Pinpoint the cell where the given text exists, returning its (x, y) midpoint coordinate. 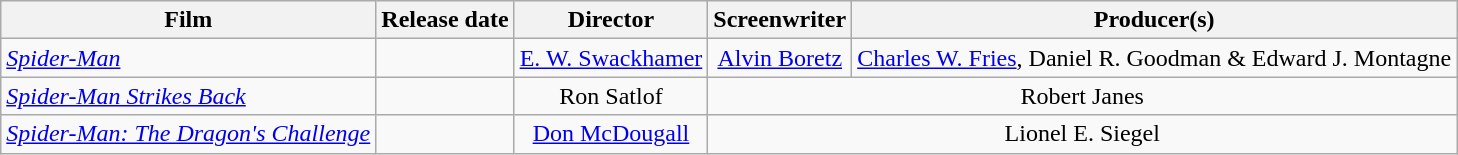
Alvin Boretz (780, 58)
Charles W. Fries, Daniel R. Goodman & Edward J. Montagne (1154, 58)
Lionel E. Siegel (1082, 134)
Spider-Man Strikes Back (188, 96)
E. W. Swackhamer (611, 58)
Don McDougall (611, 134)
Spider-Man (188, 58)
Screenwriter (780, 20)
Ron Satlof (611, 96)
Director (611, 20)
Robert Janes (1082, 96)
Film (188, 20)
Producer(s) (1154, 20)
Spider-Man: The Dragon's Challenge (188, 134)
Release date (445, 20)
